Search for the cell housing the specified text and yield its (x, y) center coordinate. 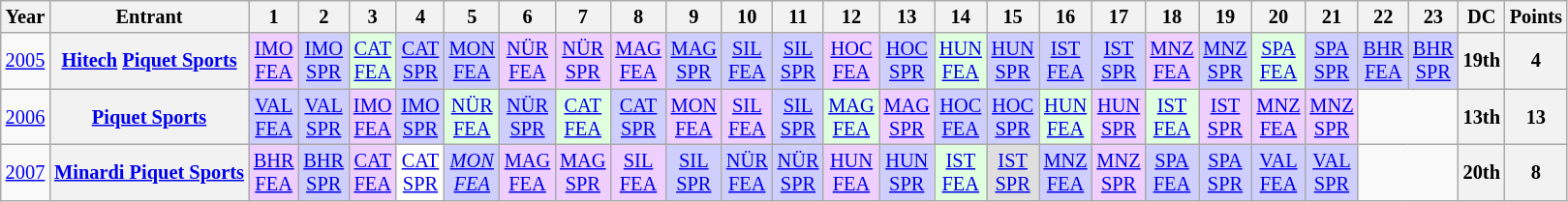
5 (473, 16)
DC (1482, 16)
20th (1482, 172)
Piquet Sports (149, 117)
Year (25, 16)
Points (1536, 16)
Minardi Piquet Sports (149, 172)
21 (1331, 16)
10 (748, 16)
13th (1482, 117)
19 (1226, 16)
18 (1172, 16)
Hitech Piquet Sports (149, 61)
9 (693, 16)
3 (372, 16)
23 (1433, 16)
6 (527, 16)
11 (798, 16)
12 (850, 16)
22 (1383, 16)
17 (1120, 16)
20 (1278, 16)
2 (323, 16)
2006 (25, 117)
7 (583, 16)
1 (274, 16)
2007 (25, 172)
2005 (25, 61)
14 (961, 16)
Entrant (149, 16)
15 (1013, 16)
16 (1065, 16)
19th (1482, 61)
